From the cell containing the given text, extract its center point as [x, y] coordinate. 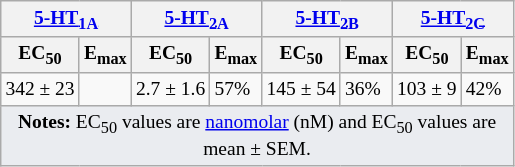
Notes: EC50 values are nanomolar (nM) and EC50 values are mean ± SEM. [258, 135]
2.7 ± 1.6 [170, 88]
5-HT2A [196, 19]
5-HT2B [328, 19]
5-HT1A [66, 19]
5-HT2C [452, 19]
103 ± 9 [426, 88]
57% [236, 88]
342 ± 23 [40, 88]
36% [366, 88]
145 ± 54 [301, 88]
42% [487, 88]
